Return (X, Y) of the center of cell containing provided text 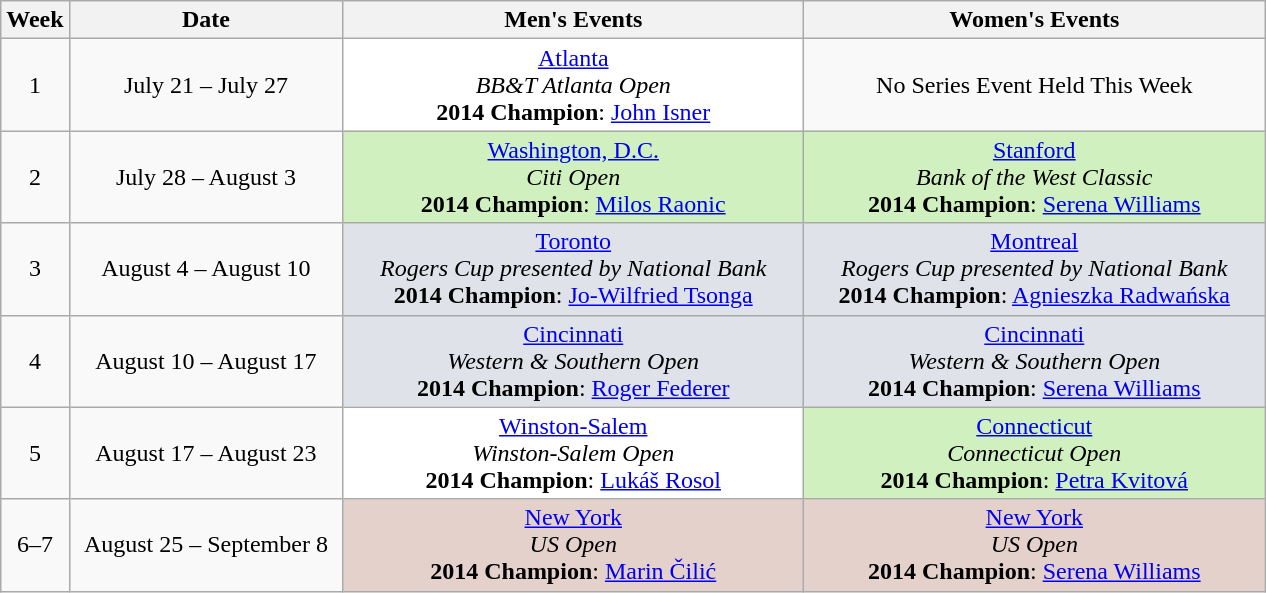
3 (35, 269)
New York US Open2014 Champion: Serena Williams (1034, 545)
Date (206, 20)
Women's Events (1034, 20)
Connecticut Connecticut Open2014 Champion: Petra Kvitová (1034, 453)
Week (35, 20)
AtlantaBB&T Atlanta Open2014 Champion: John Isner (574, 85)
1 (35, 85)
No Series Event Held This Week (1034, 85)
CincinnatiWestern & Southern Open2014 Champion: Serena Williams (1034, 361)
August 10 – August 17 (206, 361)
Winston-Salem Winston-Salem Open2014 Champion: Lukáš Rosol (574, 453)
August 4 – August 10 (206, 269)
Washington, D.C.Citi Open2014 Champion: Milos Raonic (574, 177)
5 (35, 453)
MontrealRogers Cup presented by National Bank2014 Champion: Agnieszka Radwańska (1034, 269)
StanfordBank of the West Classic2014 Champion: Serena Williams (1034, 177)
August 25 – September 8 (206, 545)
CincinnatiWestern & Southern Open2014 Champion: Roger Federer (574, 361)
July 21 – July 27 (206, 85)
August 17 – August 23 (206, 453)
New York US Open2014 Champion: Marin Čilić (574, 545)
July 28 – August 3 (206, 177)
4 (35, 361)
TorontoRogers Cup presented by National Bank2014 Champion: Jo-Wilfried Tsonga (574, 269)
2 (35, 177)
6–7 (35, 545)
Men's Events (574, 20)
